Return the (x, y) coordinate for the center point of the cell that contains the specified text.  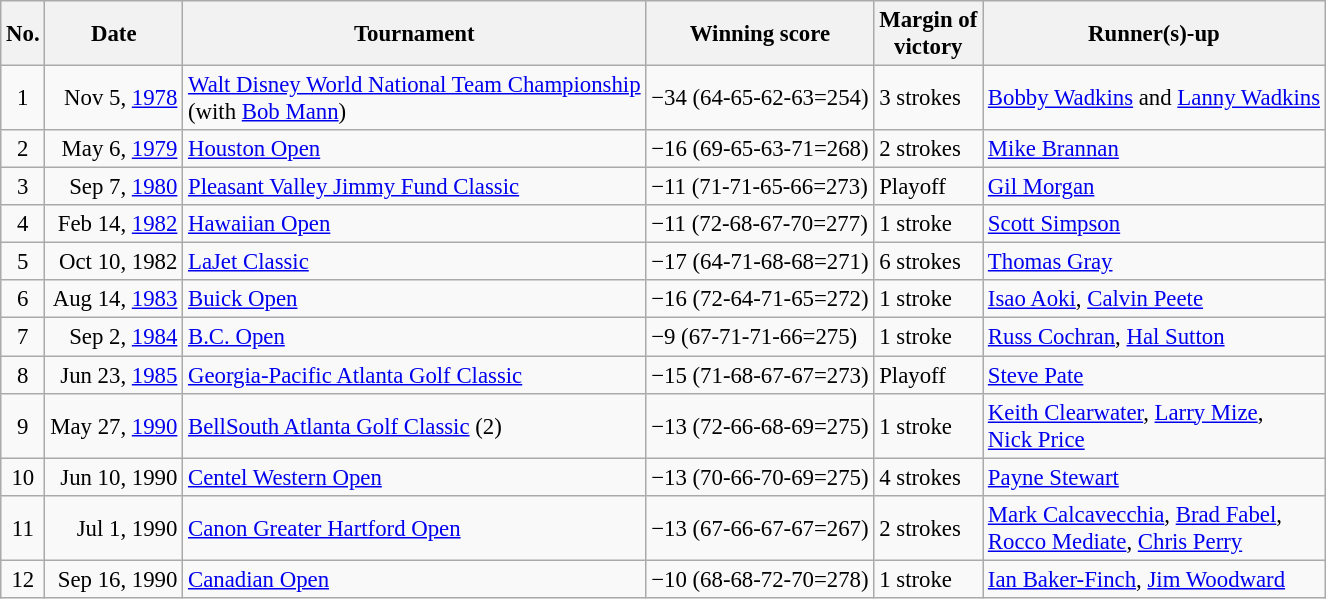
Date (114, 34)
Sep 2, 1984 (114, 337)
−9 (67-71-71-66=275) (760, 337)
−13 (72-66-68-69=275) (760, 426)
Jul 1, 1990 (114, 528)
3 (23, 187)
−16 (69-65-63-71=268) (760, 149)
−13 (67-66-67-67=267) (760, 528)
Keith Clearwater, Larry Mize, Nick Price (1154, 426)
Canon Greater Hartford Open (414, 528)
−34 (64-65-62-63=254) (760, 98)
Oct 10, 1982 (114, 262)
Mike Brannan (1154, 149)
6 strokes (928, 262)
Sep 7, 1980 (114, 187)
Gil Morgan (1154, 187)
Jun 10, 1990 (114, 477)
Nov 5, 1978 (114, 98)
LaJet Classic (414, 262)
Runner(s)-up (1154, 34)
Margin ofvictory (928, 34)
−17 (64-71-68-68=271) (760, 262)
Thomas Gray (1154, 262)
7 (23, 337)
6 (23, 299)
Scott Simpson (1154, 224)
Steve Pate (1154, 375)
5 (23, 262)
1 (23, 98)
Centel Western Open (414, 477)
3 strokes (928, 98)
Payne Stewart (1154, 477)
B.C. Open (414, 337)
−13 (70-66-70-69=275) (760, 477)
4 strokes (928, 477)
Buick Open (414, 299)
Canadian Open (414, 579)
Sep 16, 1990 (114, 579)
−11 (72-68-67-70=277) (760, 224)
Georgia-Pacific Atlanta Golf Classic (414, 375)
11 (23, 528)
10 (23, 477)
BellSouth Atlanta Golf Classic (2) (414, 426)
2 (23, 149)
−16 (72-64-71-65=272) (760, 299)
No. (23, 34)
Tournament (414, 34)
Winning score (760, 34)
Mark Calcavecchia, Brad Fabel, Rocco Mediate, Chris Perry (1154, 528)
Aug 14, 1983 (114, 299)
May 6, 1979 (114, 149)
Feb 14, 1982 (114, 224)
Walt Disney World National Team Championship(with Bob Mann) (414, 98)
Jun 23, 1985 (114, 375)
Ian Baker-Finch, Jim Woodward (1154, 579)
Bobby Wadkins and Lanny Wadkins (1154, 98)
−10 (68-68-72-70=278) (760, 579)
9 (23, 426)
8 (23, 375)
Russ Cochran, Hal Sutton (1154, 337)
Isao Aoki, Calvin Peete (1154, 299)
−15 (71-68-67-67=273) (760, 375)
4 (23, 224)
Pleasant Valley Jimmy Fund Classic (414, 187)
May 27, 1990 (114, 426)
Houston Open (414, 149)
−11 (71-71-65-66=273) (760, 187)
Hawaiian Open (414, 224)
12 (23, 579)
